Search for the cell housing the specified text and yield its (X, Y) center coordinate. 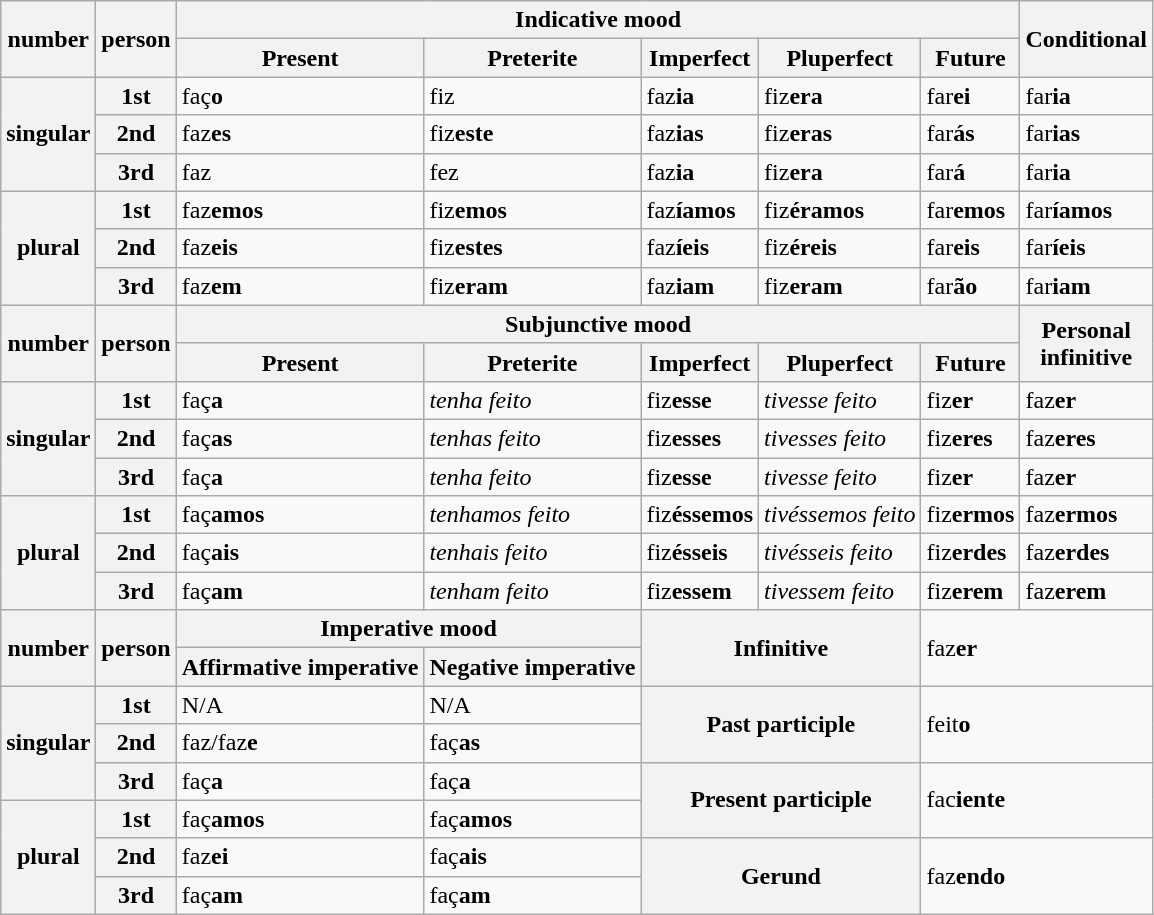
fazemos (300, 210)
Infinitive (781, 648)
fizéssemos (700, 515)
fizéramos (840, 210)
farás (970, 134)
Present participle (781, 800)
fazerdes (1086, 553)
fazíamos (700, 210)
Affirmative imperative (300, 667)
fazerem (1086, 591)
faço (300, 96)
fizerem (970, 591)
fizestes (532, 248)
tenhamos feito (532, 515)
tenhas feito (532, 438)
fizeste (532, 134)
fizessem (700, 591)
fizeras (840, 134)
farei (970, 96)
faciente (1036, 800)
faz (300, 172)
fizermos (970, 515)
Conditional (1086, 39)
fazendo (1036, 876)
fazíeis (700, 248)
tenhais feito (532, 553)
fará (970, 172)
fizéreis (840, 248)
fareis (970, 248)
tivésseis feito (840, 553)
fiz (532, 96)
Subjunctive mood (598, 324)
tivesses feito (840, 438)
fizesses (700, 438)
fazem (300, 286)
Indicative mood (598, 20)
fizésseis (700, 553)
fizeres (970, 438)
Past participle (781, 724)
fez (532, 172)
fazias (700, 134)
Negative imperative (532, 667)
Imperative mood (408, 629)
Gerund (781, 876)
faziam (700, 286)
faríeis (1086, 248)
faríamos (1086, 210)
faremos (970, 210)
tivessem feito (840, 591)
fizemos (532, 210)
fazermos (1086, 515)
fazei (300, 857)
fazeis (300, 248)
fazes (300, 134)
fazeres (1086, 438)
faz/faze (300, 743)
fariam (1086, 286)
tivéssemos feito (840, 515)
farão (970, 286)
Personal infinitive (1086, 343)
fizerdes (970, 553)
feito (1036, 724)
tenham feito (532, 591)
farias (1086, 134)
